Return (x, y) of the center of cell containing provided text 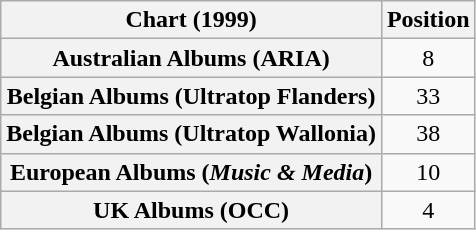
38 (428, 134)
Position (428, 20)
Belgian Albums (Ultratop Flanders) (192, 96)
Belgian Albums (Ultratop Wallonia) (192, 134)
Chart (1999) (192, 20)
UK Albums (OCC) (192, 210)
Australian Albums (ARIA) (192, 58)
33 (428, 96)
10 (428, 172)
European Albums (Music & Media) (192, 172)
4 (428, 210)
8 (428, 58)
